Determine the [X, Y] coordinate at the center of the cell enclosing the given text.  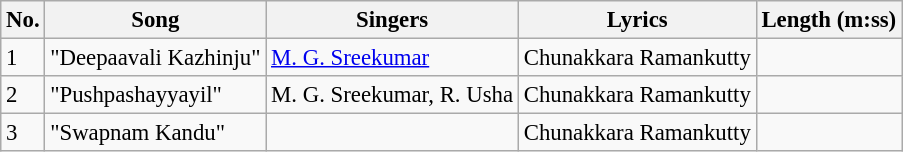
Length (m:ss) [828, 20]
No. [23, 20]
M. G. Sreekumar [392, 58]
"Pushpashayyayil" [156, 95]
Song [156, 20]
Lyrics [637, 20]
1 [23, 58]
3 [23, 133]
M. G. Sreekumar, R. Usha [392, 95]
Singers [392, 20]
2 [23, 95]
"Deepaavali Kazhinju" [156, 58]
"Swapnam Kandu" [156, 133]
